For the text-containing cell, return its midpoint in (x, y) coordinate format. 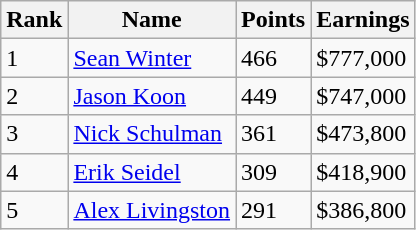
4 (34, 172)
5 (34, 210)
$418,900 (363, 172)
$386,800 (363, 210)
$777,000 (363, 58)
Nick Schulman (152, 134)
Jason Koon (152, 96)
Sean Winter (152, 58)
Points (274, 20)
Rank (34, 20)
466 (274, 58)
291 (274, 210)
1 (34, 58)
361 (274, 134)
Erik Seidel (152, 172)
Name (152, 20)
3 (34, 134)
$473,800 (363, 134)
309 (274, 172)
Alex Livingston (152, 210)
$747,000 (363, 96)
Earnings (363, 20)
449 (274, 96)
2 (34, 96)
